Capture the cell that displays the provided text and extract its (x, y) central coordinate. 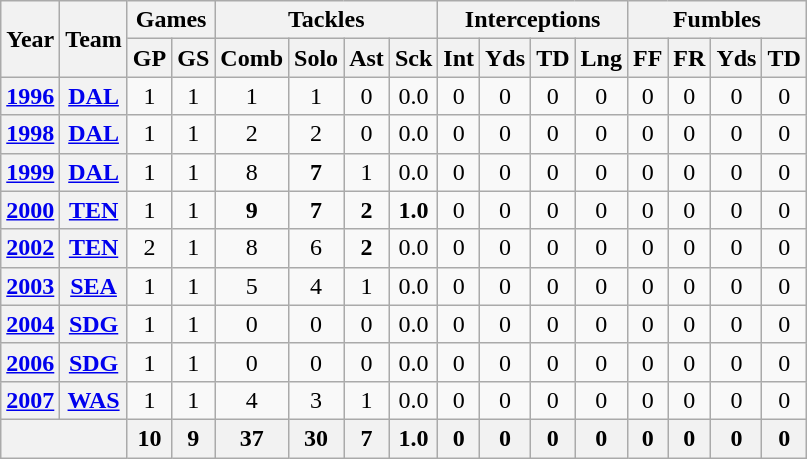
37 (252, 438)
FR (690, 58)
1999 (30, 172)
2000 (30, 210)
1996 (30, 96)
Games (170, 20)
Sck (413, 58)
30 (316, 438)
Lng (601, 58)
10 (149, 438)
GP (149, 58)
SEA (94, 286)
Comb (252, 58)
1998 (30, 134)
3 (316, 400)
5 (252, 286)
Interceptions (533, 20)
Year (30, 39)
Team (94, 39)
Tackles (326, 20)
WAS (94, 400)
FF (647, 58)
2004 (30, 324)
2002 (30, 248)
2007 (30, 400)
GS (194, 58)
Fumbles (716, 20)
Ast (367, 58)
6 (316, 248)
Int (459, 58)
2006 (30, 362)
2003 (30, 286)
Solo (316, 58)
